Locate the cell with the specified text and output its [x, y] center coordinate. 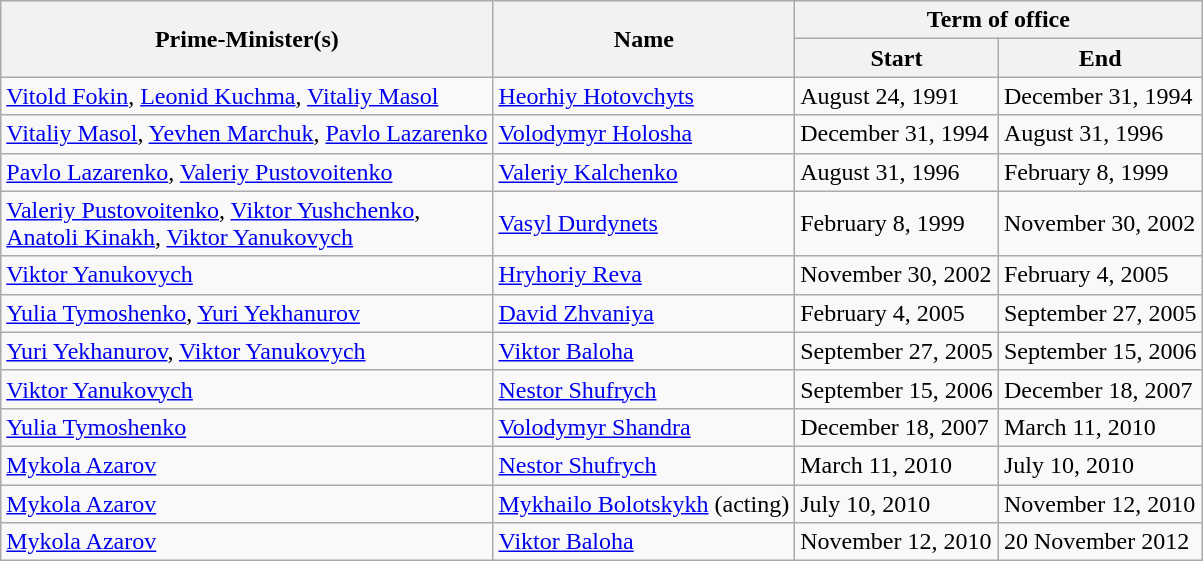
Yuri Yekhanurov, Viktor Yanukovych [247, 351]
Vitold Fokin, Leonid Kuchma, Vitaliy Masol [247, 96]
Mykhailo Bolotskykh (acting) [644, 503]
David Zhvaniya [644, 313]
Name [644, 39]
Volodymyr Shandra [644, 427]
Yulia Tymoshenko, Yuri Yekhanurov [247, 313]
Vitaliy Masol, Yevhen Marchuk, Pavlo Lazarenko [247, 134]
August 24, 1991 [897, 96]
Valeriy Kalchenko [644, 172]
End [1100, 58]
Start [897, 58]
20 November 2012 [1100, 542]
Yulia Tymoshenko [247, 427]
Vasyl Durdynets [644, 224]
Pavlo Lazarenko, Valeriy Pustovoitenko [247, 172]
Hryhoriy Reva [644, 275]
Volodymyr Holosha [644, 134]
Heorhiy Hotovchyts [644, 96]
Valeriy Pustovoitenko, Viktor Yushchenko, Anatoli Kinakh, Viktor Yanukovych [247, 224]
Prime-Minister(s) [247, 39]
Term of office [998, 20]
